From the cell containing the given text, extract its center point as (x, y) coordinate. 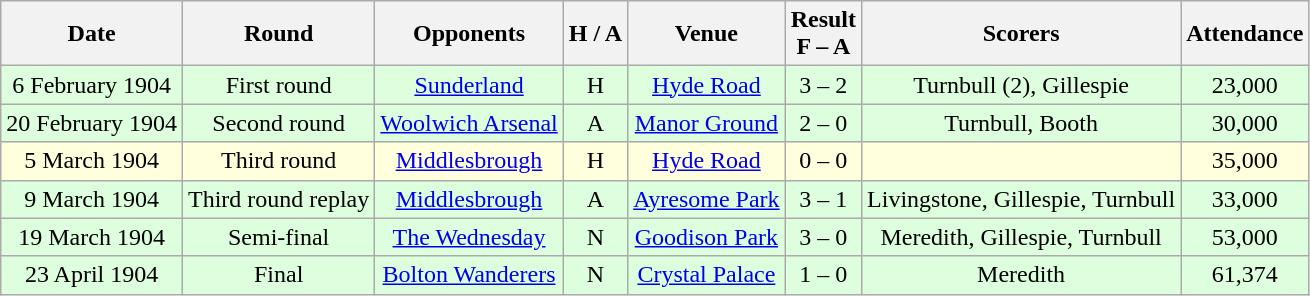
Bolton Wanderers (469, 275)
19 March 1904 (92, 237)
1 – 0 (823, 275)
First round (278, 85)
Turnbull, Booth (1022, 123)
35,000 (1245, 161)
Sunderland (469, 85)
23,000 (1245, 85)
9 March 1904 (92, 199)
Manor Ground (707, 123)
3 – 0 (823, 237)
Round (278, 34)
Crystal Palace (707, 275)
Meredith, Gillespie, Turnbull (1022, 237)
The Wednesday (469, 237)
20 February 1904 (92, 123)
Woolwich Arsenal (469, 123)
Meredith (1022, 275)
2 – 0 (823, 123)
ResultF – A (823, 34)
0 – 0 (823, 161)
53,000 (1245, 237)
Opponents (469, 34)
6 February 1904 (92, 85)
61,374 (1245, 275)
Venue (707, 34)
3 – 1 (823, 199)
Semi-final (278, 237)
Livingstone, Gillespie, Turnbull (1022, 199)
23 April 1904 (92, 275)
Final (278, 275)
33,000 (1245, 199)
Turnbull (2), Gillespie (1022, 85)
Second round (278, 123)
Goodison Park (707, 237)
Attendance (1245, 34)
30,000 (1245, 123)
H / A (595, 34)
3 – 2 (823, 85)
Date (92, 34)
Third round replay (278, 199)
Ayresome Park (707, 199)
Third round (278, 161)
Scorers (1022, 34)
5 March 1904 (92, 161)
